Scan for the cell matching the given text and deliver its (x, y) coordinate at center. 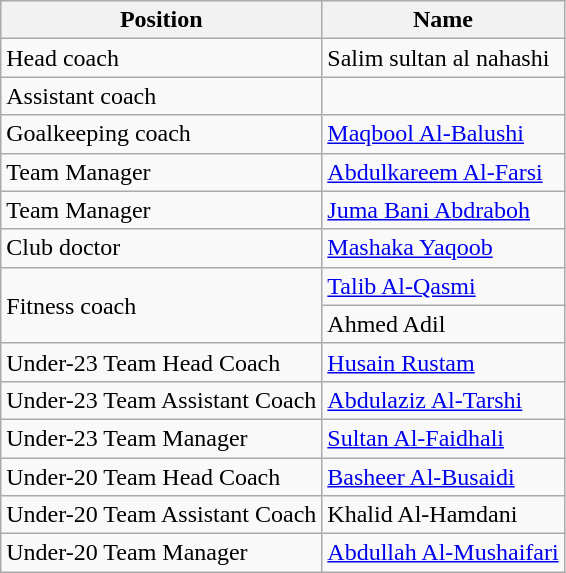
Abdulaziz Al-Tarshi (443, 400)
Mashaka Yaqoob (443, 248)
Under-23 Team Manager (162, 438)
Under-20 Team Head Coach (162, 477)
Assistant coach (162, 96)
Basheer Al-Busaidi (443, 477)
Talib Al-Qasmi (443, 286)
Club doctor (162, 248)
Khalid Al-Hamdani (443, 515)
Under-20 Team Manager (162, 553)
Fitness coach (162, 305)
Maqbool Al-Balushi (443, 134)
Under-23 Team Assistant Coach (162, 400)
Sultan Al-Faidhali (443, 438)
Under-23 Team Head Coach (162, 362)
Abdulkareem Al-Farsi (443, 172)
Under-20 Team Assistant Coach (162, 515)
Goalkeeping coach (162, 134)
Juma Bani Abdraboh (443, 210)
Name (443, 20)
Position (162, 20)
Salim sultan al nahashi (443, 58)
Head coach (162, 58)
Husain Rustam (443, 362)
Abdullah Al-Mushaifari (443, 553)
Ahmed Adil (443, 324)
